Search for the cell housing the specified text and yield its [X, Y] center coordinate. 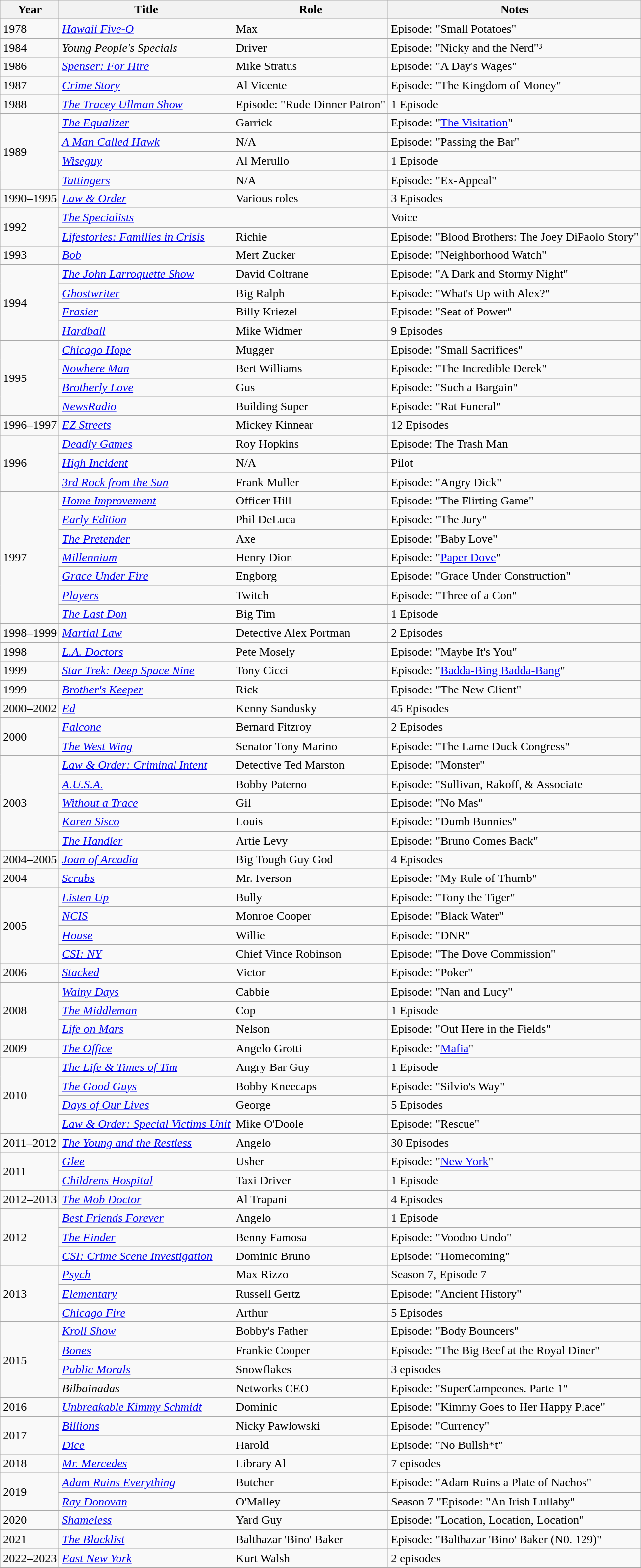
Willie [310, 935]
David Coltrane [310, 274]
Episode: "Passing the Bar" [515, 142]
Billions [146, 1426]
Kroll Show [146, 1331]
Psych [146, 1275]
Listen Up [146, 897]
Mickey Kinnear [310, 425]
Snowflakes [310, 1369]
Law & Order: Criminal Intent [146, 765]
Episode: "Body Bouncers" [515, 1331]
Cabbie [310, 992]
NewsRadio [146, 406]
The Mob Doctor [146, 1199]
Max Rizzo [310, 1275]
Mert Zucker [310, 255]
2017 [30, 1435]
2 episodes [515, 1558]
Rick [310, 690]
Episode: "Grace Under Construction" [515, 576]
1988 [30, 104]
Law & Order: Special Victims Unit [146, 1124]
1996 [30, 463]
Mike Stratus [310, 66]
The Handler [146, 841]
Episode: "Ancient History" [515, 1294]
Episode: "Out Here in the Fields" [515, 1029]
House [146, 935]
Max [310, 29]
Frankie Cooper [310, 1350]
Episode: "The New Client" [515, 690]
The Good Guys [146, 1086]
Cop [310, 1010]
Episode: "No Mas" [515, 803]
Lifestories: Families in Crisis [146, 237]
Episode: "Bruno Comes Back" [515, 841]
1990–1995 [30, 198]
CSI: Crime Scene Investigation [146, 1256]
Childrens Hospital [146, 1181]
Life on Mars [146, 1029]
1978 [30, 29]
Glee [146, 1162]
Episode: "Location, Location, Location" [515, 1520]
1992 [30, 227]
George [310, 1105]
Mr. Iverson [310, 878]
Henry Dion [310, 558]
Spenser: For Hire [146, 66]
1997 [30, 557]
The Middleman [146, 1010]
Dominic Bruno [310, 1256]
Dice [146, 1445]
2006 [30, 973]
Mike Widmer [310, 331]
2004 [30, 878]
The Office [146, 1048]
Senator Tony Marino [310, 746]
Episode: "Three of a Con" [515, 595]
2016 [30, 1407]
Episode: "Poker" [515, 973]
Episode: "SuperCampeones. Parte 1" [515, 1388]
Yard Guy [310, 1520]
Episode: The Trash Man [515, 444]
Home Improvement [146, 501]
Networks CEO [310, 1388]
Hardball [146, 331]
Louis [310, 821]
Notes [515, 10]
East New York [146, 1558]
Nelson [310, 1029]
Bobby Kneecaps [310, 1086]
The Finder [146, 1237]
Episode: "A Dark and Stormy Night" [515, 274]
The John Larroquette Show [146, 274]
The Young and the Restless [146, 1142]
2013 [30, 1294]
Russell Gertz [310, 1294]
1998–1999 [30, 633]
Ghostwriter [146, 293]
2010 [30, 1095]
Episode: "Paper Dove" [515, 558]
2018 [30, 1464]
Twitch [310, 595]
Episode: "Tony the Tiger" [515, 897]
Days of Our Lives [146, 1105]
Episode: "Rat Funeral" [515, 406]
Episode: "What's Up with Alex?" [515, 293]
1986 [30, 66]
Episode: "The Lame Duck Congress" [515, 746]
Al Vicente [310, 85]
Brother's Keeper [146, 690]
Victor [310, 973]
A Man Called Hawk [146, 142]
Young People's Specials [146, 48]
Wainy Days [146, 992]
Joan of Arcadia [146, 860]
2021 [30, 1539]
3 episodes [515, 1369]
Tony Cicci [310, 671]
Butcher [310, 1483]
Episode: "The Big Beef at the Royal Diner" [515, 1350]
Al Trapani [310, 1199]
Episode: "Such a Bargain" [515, 387]
Pete Mosely [310, 652]
2011–2012 [30, 1142]
Big Tim [310, 614]
Axe [310, 538]
Monroe Cooper [310, 916]
Episode: "Mafia" [515, 1048]
Shameless [146, 1520]
Episode: "Homecoming" [515, 1256]
2005 [30, 926]
1993 [30, 255]
Episode: "My Rule of Thumb" [515, 878]
CSI: NY [146, 954]
Episode: "The Incredible Derek" [515, 369]
Year [30, 10]
Episode: "A Day's Wages" [515, 66]
Ray Donovan [146, 1502]
Chief Vince Robinson [310, 954]
Law & Order [146, 198]
Angry Bar Guy [310, 1067]
Episode: "Balthazar 'Bino' Baker (N0. 129)" [515, 1539]
Engborg [310, 576]
2020 [30, 1520]
Library Al [310, 1464]
The Tracey Ullman Show [146, 104]
1994 [30, 303]
Taxi Driver [310, 1181]
Tattingers [146, 180]
Various roles [310, 198]
Mike O'Doole [310, 1124]
Karen Sisco [146, 821]
Adam Ruins Everything [146, 1483]
Episode: "Voodoo Undo" [515, 1237]
Millennium [146, 558]
Bob [146, 255]
Episode: "Blood Brothers: The Joey DiPaolo Story" [515, 237]
Garrick [310, 123]
Falcone [146, 727]
Early Edition [146, 519]
Usher [310, 1162]
Mr. Mercedes [146, 1464]
Balthazar 'Bino' Baker [310, 1539]
Episode: "Maybe It's You" [515, 652]
2022–2023 [30, 1558]
Episode: "Badda-Bing Badda-Bang" [515, 671]
Episode: "Ex-Appeal" [515, 180]
Bully [310, 897]
2011 [30, 1171]
Phil DeLuca [310, 519]
Big Ralph [310, 293]
Grace Under Fire [146, 576]
Without a Trace [146, 803]
7 episodes [515, 1464]
Nowhere Man [146, 369]
3rd Rock from the Sun [146, 482]
Episode: "Baby Love" [515, 538]
Episode: "The Flirting Game" [515, 501]
Episode: "New York" [515, 1162]
Episode: "Silvio's Way" [515, 1086]
NCIS [146, 916]
Building Super [310, 406]
2000 [30, 737]
2009 [30, 1048]
Episode: "Small Potatoes" [515, 29]
12 Episodes [515, 425]
Best Friends Forever [146, 1218]
Bobby's Father [310, 1331]
Hawaii Five-O [146, 29]
Harold [310, 1445]
Arthur [310, 1313]
Episode: "Neighborhood Watch" [515, 255]
Deadly Games [146, 444]
Season 7 "Episode: "An Irish Lullaby" [515, 1502]
Kurt Walsh [310, 1558]
Pilot [515, 463]
Episode: "Dumb Bunnies" [515, 821]
Big Tough Guy God [310, 860]
Bobby Paterno [310, 784]
45 Episodes [515, 708]
Public Morals [146, 1369]
Scrubs [146, 878]
Roy Hopkins [310, 444]
Chicago Fire [146, 1313]
Brotherly Love [146, 387]
The Pretender [146, 538]
3 Episodes [515, 198]
Voice [515, 217]
1998 [30, 652]
L.A. Doctors [146, 652]
Crime Story [146, 85]
Benny Famosa [310, 1237]
2015 [30, 1360]
2004–2005 [30, 860]
Episode: "The Dove Commission" [515, 954]
1995 [30, 378]
Role [310, 10]
Players [146, 595]
Season 7, Episode 7 [515, 1275]
Episode: "The Jury" [515, 519]
Elementary [146, 1294]
The West Wing [146, 746]
Nicky Pawlowski [310, 1426]
Richie [310, 237]
Bert Williams [310, 369]
Episode: "Rescue" [515, 1124]
Detective Ted Marston [310, 765]
Kenny Sandusky [310, 708]
Mugger [310, 350]
2019 [30, 1492]
Episode: "The Visitation" [515, 123]
Episode: "Adam Ruins a Plate of Nachos" [515, 1483]
Angelo Grotti [310, 1048]
2012 [30, 1237]
Episode: "Currency" [515, 1426]
Detective Alex Portman [310, 633]
Star Trek: Deep Space Nine [146, 671]
Officer Hill [310, 501]
Bernard Fitzroy [310, 727]
Episode: "Seat of Power" [515, 312]
Episode: "Monster" [515, 765]
Bilbainadas [146, 1388]
1987 [30, 85]
Martial Law [146, 633]
Episode: "Sullivan, Rakoff, & Associate [515, 784]
Episode: "Angry Dick" [515, 482]
Episode: "Rude Dinner Patron" [310, 104]
1989 [30, 151]
Episode: "The Kingdom of Money" [515, 85]
Bones [146, 1350]
Ed [146, 708]
Episode: "Nicky and the Nerd"³ [515, 48]
A.U.S.A. [146, 784]
2012–2013 [30, 1199]
Unbreakable Kimmy Schmidt [146, 1407]
Episode: "Small Sacrifices" [515, 350]
9 Episodes [515, 331]
Al Merullo [310, 161]
Episode: "Kimmy Goes to Her Happy Place" [515, 1407]
Billy Kriezel [310, 312]
Episode: "Black Water" [515, 916]
Frank Muller [310, 482]
Gil [310, 803]
Driver [310, 48]
1996–1997 [30, 425]
The Equalizer [146, 123]
The Blacklist [146, 1539]
Episode: "No Bullsh*t" [515, 1445]
EZ Streets [146, 425]
High Incident [146, 463]
Wiseguy [146, 161]
Chicago Hope [146, 350]
Dominic [310, 1407]
Stacked [146, 973]
1984 [30, 48]
The Specialists [146, 217]
30 Episodes [515, 1142]
Frasier [146, 312]
Episode: "DNR" [515, 935]
Title [146, 10]
2000–2002 [30, 708]
Artie Levy [310, 841]
Episode: "Nan and Lucy" [515, 992]
O'Malley [310, 1502]
The Life & Times of Tim [146, 1067]
Gus [310, 387]
2008 [30, 1010]
2003 [30, 803]
The Last Don [146, 614]
